From the cell containing the given text, extract its center point as [x, y] coordinate. 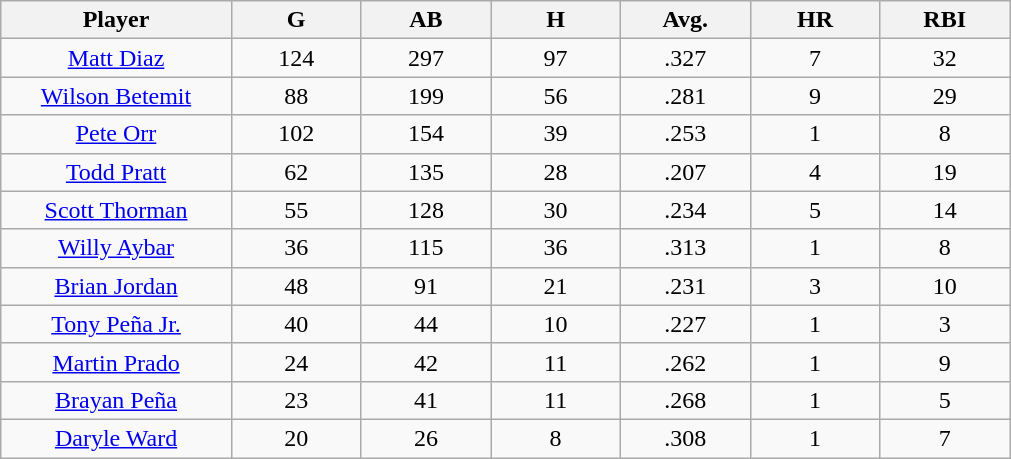
62 [296, 172]
28 [556, 172]
.207 [685, 172]
154 [426, 134]
124 [296, 58]
24 [296, 362]
29 [945, 96]
20 [296, 438]
Brian Jordan [116, 286]
23 [296, 400]
44 [426, 324]
32 [945, 58]
55 [296, 210]
.268 [685, 400]
Brayan Peña [116, 400]
88 [296, 96]
42 [426, 362]
Willy Aybar [116, 248]
AB [426, 20]
41 [426, 400]
.231 [685, 286]
Wilson Betemit [116, 96]
.281 [685, 96]
56 [556, 96]
39 [556, 134]
.313 [685, 248]
135 [426, 172]
Pete Orr [116, 134]
97 [556, 58]
30 [556, 210]
Todd Pratt [116, 172]
91 [426, 286]
21 [556, 286]
RBI [945, 20]
.327 [685, 58]
H [556, 20]
Martin Prado [116, 362]
297 [426, 58]
.227 [685, 324]
19 [945, 172]
48 [296, 286]
Tony Peña Jr. [116, 324]
.262 [685, 362]
.234 [685, 210]
4 [815, 172]
Scott Thorman [116, 210]
HR [815, 20]
40 [296, 324]
115 [426, 248]
Player [116, 20]
26 [426, 438]
Daryle Ward [116, 438]
128 [426, 210]
Matt Diaz [116, 58]
G [296, 20]
.308 [685, 438]
Avg. [685, 20]
.253 [685, 134]
199 [426, 96]
102 [296, 134]
14 [945, 210]
